Find where the given text appears and provide that cell's center as [X, Y] coordinate. 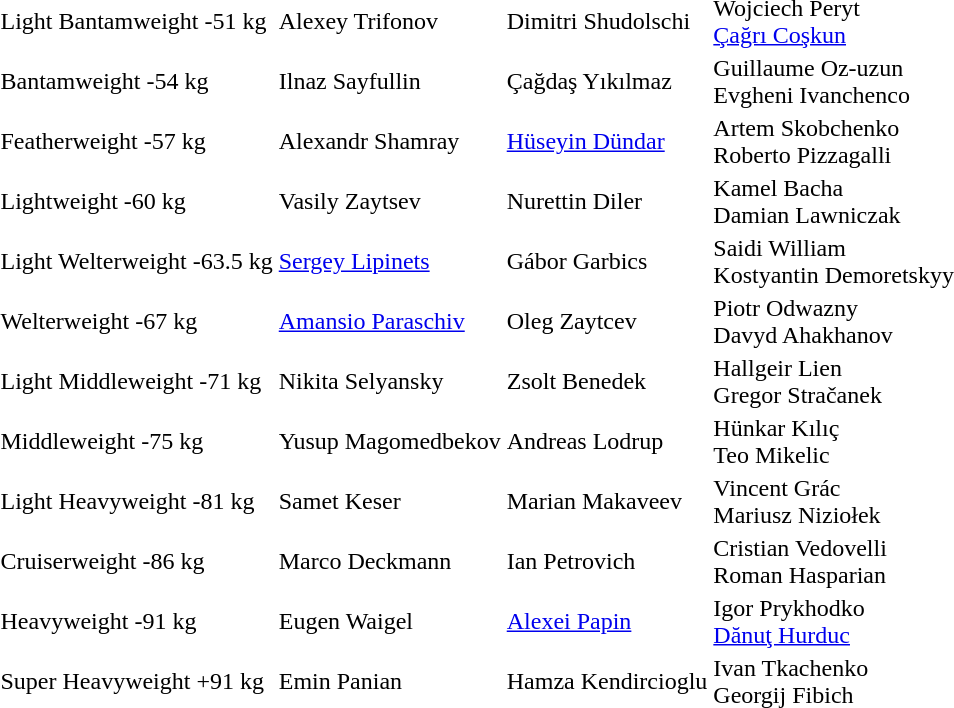
Vasily Zaytsev [390, 202]
Alexandr Shamray [390, 142]
Marian Makaveev [607, 502]
Çağdaş Yıkılmaz [607, 82]
Gábor Garbics [607, 262]
Samet Keser [390, 502]
Amansio Paraschiv [390, 322]
Marco Deckmann [390, 562]
Ilnaz Sayfullin [390, 82]
Andreas Lodrup [607, 442]
Sergey Lipinets [390, 262]
Eugen Waigel [390, 622]
Ian Petrovich [607, 562]
Hüseyin Dündar [607, 142]
Oleg Zaytcev [607, 322]
Yusup Magomedbekov [390, 442]
Zsolt Benedek [607, 382]
Nurettin Diler [607, 202]
Nikita Selyansky [390, 382]
Alexei Papin [607, 622]
